Return the [X, Y] coordinate for the center point of the cell that contains the specified text.  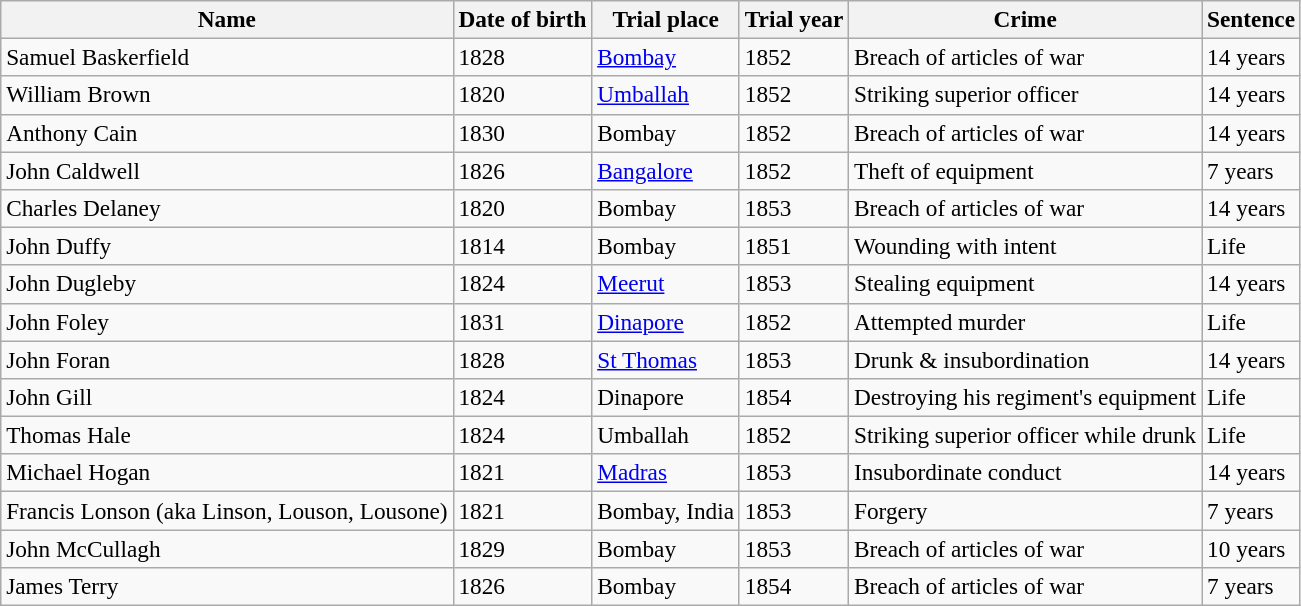
Bangalore [666, 170]
Forgery [1026, 510]
John Dugleby [227, 284]
Crime [1026, 19]
1831 [522, 322]
Name [227, 19]
Meerut [666, 284]
10 years [1252, 548]
Michael Hogan [227, 473]
Striking superior officer [1026, 95]
Stealing equipment [1026, 284]
1851 [794, 246]
John Gill [227, 397]
Bombay, India [666, 510]
John Foley [227, 322]
John Foran [227, 359]
St Thomas [666, 359]
Sentence [1252, 19]
Destroying his regiment's equipment [1026, 397]
Date of birth [522, 19]
Anthony Cain [227, 133]
Trial place [666, 19]
John Caldwell [227, 170]
John McCullagh [227, 548]
James Terry [227, 586]
Charles Delaney [227, 208]
Wounding with intent [1026, 246]
John Duffy [227, 246]
Insubordinate conduct [1026, 473]
Drunk & insubordination [1026, 359]
Thomas Hale [227, 435]
Francis Lonson (aka Linson, Louson, Lousone) [227, 510]
William Brown [227, 95]
Madras [666, 473]
1829 [522, 548]
Samuel Baskerfield [227, 57]
Striking superior officer while drunk [1026, 435]
Trial year [794, 19]
1814 [522, 246]
1830 [522, 133]
Attempted murder [1026, 322]
Theft of equipment [1026, 170]
